Locate the cell with the specified text and output its (x, y) center coordinate. 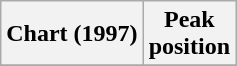
Chart (1997) (72, 34)
Peakposition (189, 34)
